Detect which cell encompasses the target text, then output its [X, Y] center coordinate. 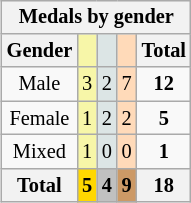
Mixed [40, 152]
7 [127, 84]
9 [127, 185]
Female [40, 118]
3 [87, 84]
Gender [40, 51]
Medals by gender [96, 17]
18 [164, 185]
4 [107, 185]
Male [40, 84]
12 [164, 84]
